Locate the cell with the specified text and output its (X, Y) center coordinate. 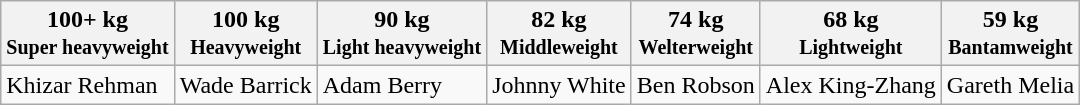
Alex King-Zhang (850, 85)
Gareth Melia (1010, 85)
Adam Berry (402, 85)
74 kgWelterweight (696, 34)
82 kgMiddleweight (560, 34)
Johnny White (560, 85)
90 kgLight heavyweight (402, 34)
100+ kgSuper heavyweight (88, 34)
Wade Barrick (246, 85)
68 kgLightweight (850, 34)
Ben Robson (696, 85)
100 kgHeavyweight (246, 34)
Khizar Rehman (88, 85)
59 kgBantamweight (1010, 34)
